Pinpoint the cell where the given text exists, returning its (x, y) midpoint coordinate. 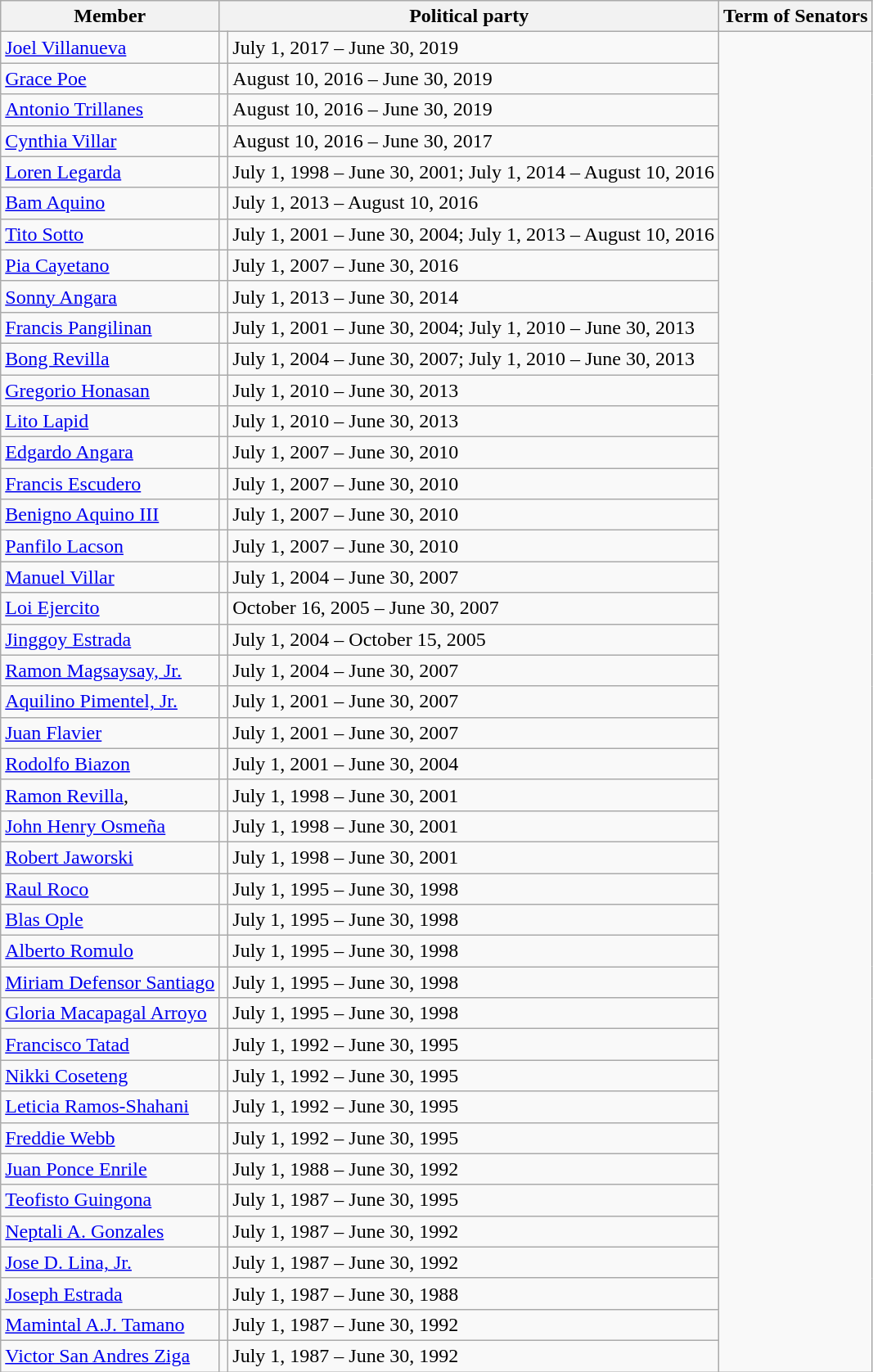
Juan Flavier (110, 733)
Teofisto Guingona (110, 1200)
Member (110, 16)
Benigno Aquino III (110, 515)
Freddie Webb (110, 1138)
July 1, 1988 – June 30, 1992 (474, 1169)
July 1, 1987 – June 30, 1995 (474, 1200)
Raul Roco (110, 888)
Pia Cayetano (110, 265)
July 1, 1987 – June 30, 1988 (474, 1293)
Francis Escudero (110, 484)
Francis Pangilinan (110, 327)
Gloria Macapagal Arroyo (110, 1013)
Antonio Trillanes (110, 110)
July 1, 2004 – June 30, 2007; July 1, 2010 – June 30, 2013 (474, 359)
July 1, 1998 – June 30, 2001; July 1, 2014 – August 10, 2016 (474, 172)
Manuel Villar (110, 577)
Victor San Andres Ziga (110, 1356)
Joseph Estrada (110, 1293)
July 1, 2001 – June 30, 2004; July 1, 2013 – August 10, 2016 (474, 234)
Ramon Revilla, (110, 795)
October 16, 2005 – June 30, 2007 (474, 608)
Tito Sotto (110, 234)
July 1, 2007 – June 30, 2016 (474, 265)
July 1, 2013 – June 30, 2014 (474, 296)
Miriam Defensor Santiago (110, 982)
Sonny Angara (110, 296)
Robert Jaworski (110, 857)
Loren Legarda (110, 172)
Grace Poe (110, 79)
Nikki Coseteng (110, 1076)
Mamintal A.J. Tamano (110, 1325)
Jose D. Lina, Jr. (110, 1262)
Political party (470, 16)
Leticia Ramos-Shahani (110, 1107)
July 1, 2001 – June 30, 2004; July 1, 2010 – June 30, 2013 (474, 327)
July 1, 2017 – June 30, 2019 (474, 47)
Bam Aquino (110, 203)
Joel Villanueva (110, 47)
July 1, 2013 – August 10, 2016 (474, 203)
Alberto Romulo (110, 951)
Aquilino Pimentel, Jr. (110, 702)
Jinggoy Estrada (110, 639)
Cynthia Villar (110, 141)
Neptali A. Gonzales (110, 1231)
Juan Ponce Enrile (110, 1169)
July 1, 2004 – October 15, 2005 (474, 639)
Loi Ejercito (110, 608)
Rodolfo Biazon (110, 764)
August 10, 2016 – June 30, 2017 (474, 141)
Bong Revilla (110, 359)
Lito Lapid (110, 422)
Edgardo Angara (110, 453)
Panfilo Lacson (110, 546)
John Henry Osmeña (110, 826)
Francisco Tatad (110, 1045)
July 1, 2001 – June 30, 2004 (474, 764)
Term of Senators (796, 16)
Ramon Magsaysay, Jr. (110, 670)
Blas Ople (110, 920)
Gregorio Honasan (110, 390)
